Provide the (x, y) coordinate of the cell's center where the given text is located.  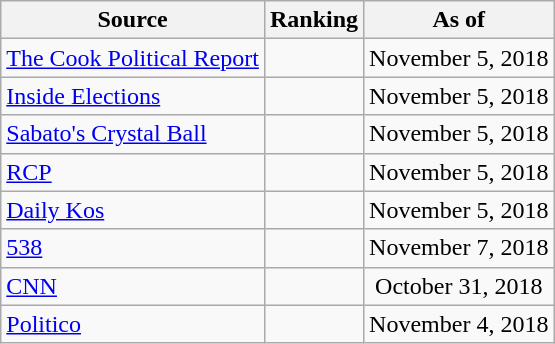
Sabato's Crystal Ball (133, 134)
538 (133, 248)
October 31, 2018 (459, 286)
Ranking (314, 20)
November 7, 2018 (459, 248)
Source (133, 20)
Inside Elections (133, 96)
Politico (133, 324)
November 4, 2018 (459, 324)
CNN (133, 286)
Daily Kos (133, 210)
RCP (133, 172)
As of (459, 20)
The Cook Political Report (133, 58)
